Return the [x, y] coordinate for the center point of the cell that contains the specified text.  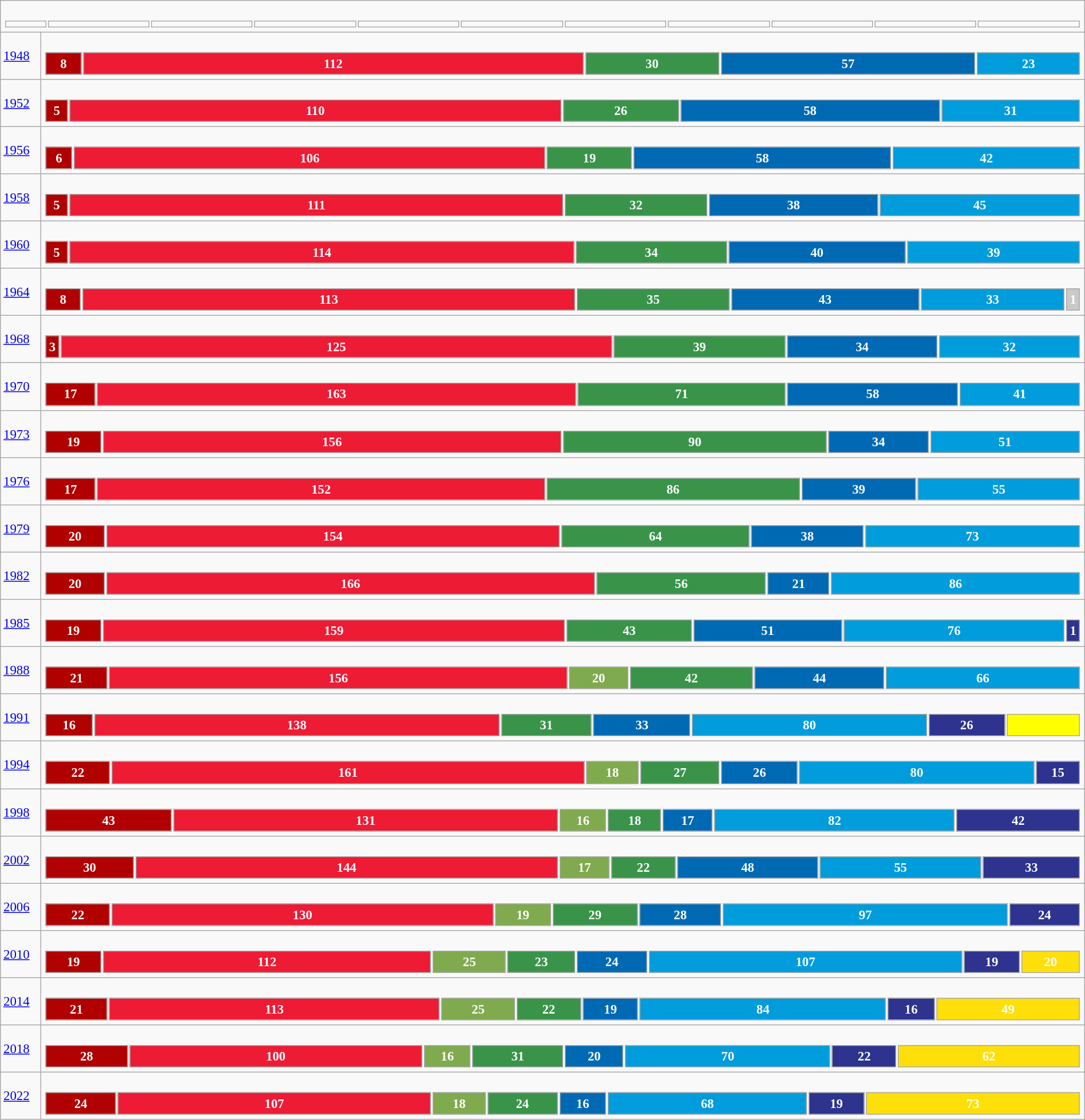
22 161 18 27 26 80 15 [563, 765]
30 144 17 22 48 55 33 [563, 859]
1948 [21, 56]
49 [1008, 1009]
1982 [21, 575]
48 [748, 867]
2018 [21, 1049]
100 [276, 1056]
90 [695, 442]
163 [336, 395]
19 112 25 23 24 107 19 20 [563, 954]
35 [654, 300]
20 166 56 21 86 [563, 575]
1960 [21, 245]
1979 [21, 529]
19 159 43 51 76 1 [563, 623]
1998 [21, 812]
24 107 18 24 16 68 19 73 [563, 1096]
64 [656, 537]
66 [983, 678]
161 [348, 772]
62 [989, 1056]
1973 [21, 434]
3 [53, 347]
2014 [21, 1001]
28 100 16 31 20 70 22 62 [563, 1049]
84 [763, 1009]
1956 [21, 150]
5 111 32 38 45 [563, 198]
76 [954, 630]
1970 [21, 387]
152 [321, 488]
1994 [21, 765]
44 [819, 678]
2002 [21, 859]
41 [1020, 395]
17 152 86 39 55 [563, 482]
166 [351, 583]
57 [848, 63]
15 [1058, 772]
131 [366, 820]
40 [817, 253]
1991 [21, 717]
21 156 20 42 44 66 [563, 670]
17 163 71 58 41 [563, 387]
71 [682, 395]
45 [980, 205]
159 [334, 630]
97 [865, 914]
138 [296, 725]
2010 [21, 954]
8 112 30 57 23 [563, 56]
21 113 25 22 19 84 16 49 [563, 1001]
70 [728, 1056]
68 [707, 1104]
1952 [21, 103]
154 [333, 537]
56 [681, 583]
22 130 19 29 28 97 24 [563, 907]
43 131 16 18 17 82 42 [563, 812]
27 [680, 772]
8 113 35 43 33 1 [563, 292]
1985 [21, 623]
111 [316, 205]
6 [60, 158]
6 106 19 58 42 [563, 150]
106 [310, 158]
2006 [21, 907]
3 125 39 34 32 [563, 340]
5 110 26 58 31 [563, 103]
125 [336, 347]
1958 [21, 198]
1976 [21, 482]
5 114 34 40 39 [563, 245]
110 [316, 111]
20 154 64 38 73 [563, 529]
114 [322, 253]
1988 [21, 670]
130 [302, 914]
29 [595, 914]
19 156 90 34 51 [563, 434]
144 [347, 867]
82 [834, 820]
1968 [21, 340]
1964 [21, 292]
2022 [21, 1096]
16 138 31 33 80 26 [563, 717]
